From the cell containing the given text, extract its center point as [x, y] coordinate. 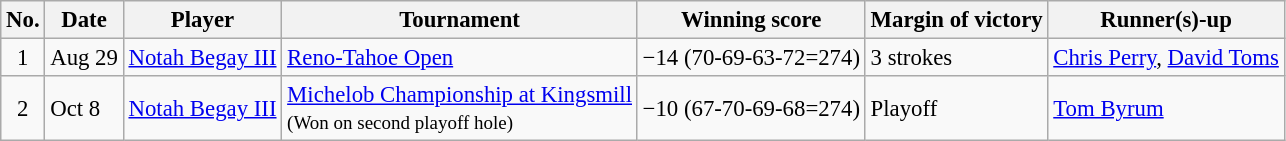
−10 (67-70-69-68=274) [751, 108]
Playoff [956, 108]
Tom Byrum [1166, 108]
2 [23, 108]
1 [23, 58]
Michelob Championship at Kingsmill(Won on second playoff hole) [460, 108]
Winning score [751, 20]
Chris Perry, David Toms [1166, 58]
Aug 29 [84, 58]
−14 (70-69-63-72=274) [751, 58]
No. [23, 20]
Tournament [460, 20]
Player [202, 20]
Date [84, 20]
Oct 8 [84, 108]
Reno-Tahoe Open [460, 58]
Margin of victory [956, 20]
Runner(s)-up [1166, 20]
3 strokes [956, 58]
